Capture the cell that displays the provided text and extract its (x, y) central coordinate. 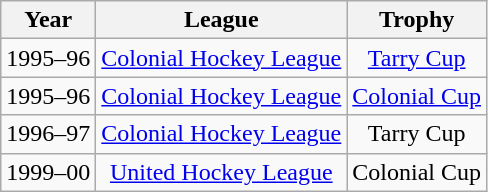
League (222, 20)
1999–00 (48, 172)
Year (48, 20)
1996–97 (48, 134)
United Hockey League (222, 172)
Trophy (417, 20)
